Locate the cell with the specified text and output its (X, Y) center coordinate. 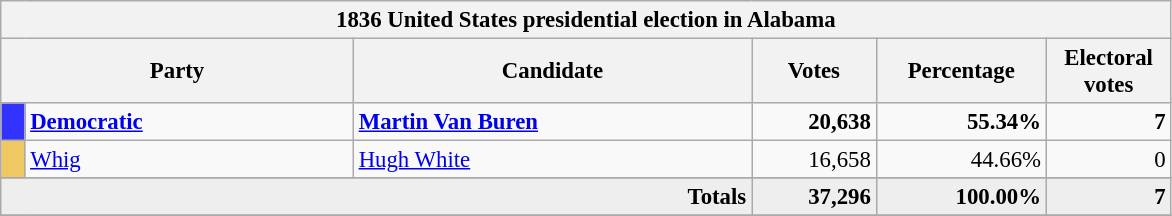
Martin Van Buren (552, 122)
16,658 (814, 160)
100.00% (961, 197)
Whig (189, 160)
Hugh White (552, 160)
20,638 (814, 122)
1836 United States presidential election in Alabama (586, 20)
0 (1108, 160)
Percentage (961, 72)
Electoral votes (1108, 72)
37,296 (814, 197)
Democratic (189, 122)
Votes (814, 72)
55.34% (961, 122)
44.66% (961, 160)
Totals (376, 197)
Candidate (552, 72)
Party (178, 72)
